Find where the given text appears and provide that cell's center as (X, Y) coordinate. 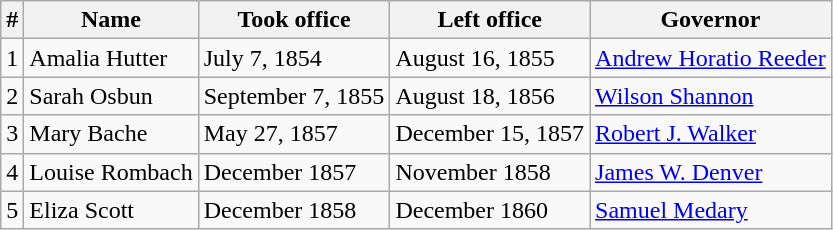
May 27, 1857 (294, 134)
Samuel Medary (711, 210)
September 7, 1855 (294, 96)
1 (12, 58)
4 (12, 172)
August 16, 1855 (490, 58)
Louise Rombach (111, 172)
Took office (294, 20)
# (12, 20)
2 (12, 96)
August 18, 1856 (490, 96)
Eliza Scott (111, 210)
July 7, 1854 (294, 58)
Governor (711, 20)
3 (12, 134)
Andrew Horatio Reeder (711, 58)
December 1860 (490, 210)
Wilson Shannon (711, 96)
December 15, 1857 (490, 134)
5 (12, 210)
Name (111, 20)
Sarah Osbun (111, 96)
James W. Denver (711, 172)
December 1858 (294, 210)
Amalia Hutter (111, 58)
December 1857 (294, 172)
Mary Bache (111, 134)
Robert J. Walker (711, 134)
Left office (490, 20)
November 1858 (490, 172)
